Provide the (X, Y) coordinate of the cell's center where the given text is located.  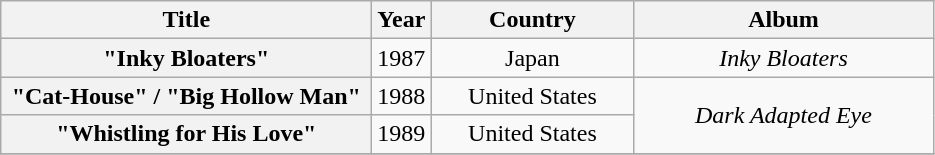
"Whistling for His Love" (186, 134)
"Inky Bloaters" (186, 58)
Japan (532, 58)
Country (532, 20)
1987 (402, 58)
Dark Adapted Eye (784, 115)
Album (784, 20)
Title (186, 20)
"Cat-House" / "Big Hollow Man" (186, 96)
1989 (402, 134)
Year (402, 20)
Inky Bloaters (784, 58)
1988 (402, 96)
